Locate the cell with the specified text and output its [X, Y] center coordinate. 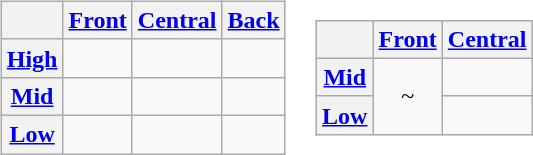
High [32, 58]
Back [254, 20]
~ [408, 96]
